Search for the cell housing the specified text and yield its (x, y) center coordinate. 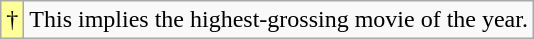
This implies the highest-grossing movie of the year. (279, 20)
† (12, 20)
